Capture the cell that displays the provided text and extract its (x, y) central coordinate. 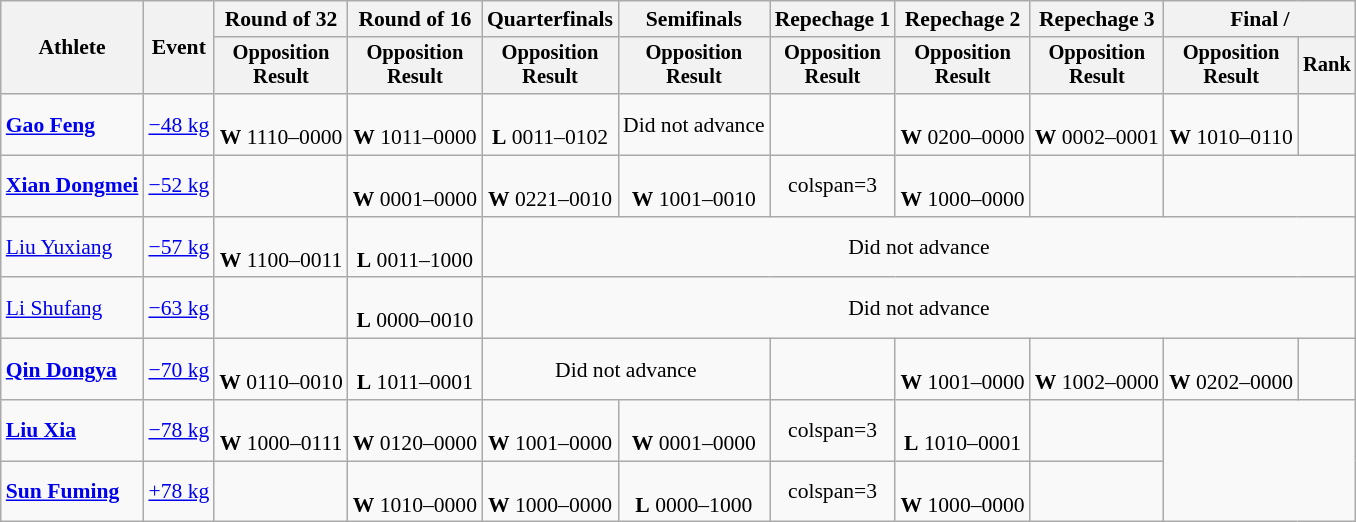
Liu Xia (72, 430)
W 0002–0001 (1097, 124)
−52 kg (178, 186)
L 0011–1000 (415, 248)
Athlete (72, 48)
W 0110–0010 (280, 370)
Round of 16 (415, 19)
−70 kg (178, 370)
−63 kg (178, 308)
Quarterfinals (550, 19)
Sun Fuming (72, 492)
W 1011–0000 (415, 124)
Liu Yuxiang (72, 248)
Repechage 2 (962, 19)
Repechage 1 (833, 19)
W 1100–0011 (280, 248)
−78 kg (178, 430)
Xian Dongmei (72, 186)
W 1010–0000 (415, 492)
L 1011–0001 (415, 370)
L 0011–0102 (550, 124)
L 0000–1000 (694, 492)
W 1002–0000 (1097, 370)
L 1010–0001 (962, 430)
W 1000–0111 (280, 430)
Qin Dongya (72, 370)
W 0221–0010 (550, 186)
W 0200–0000 (962, 124)
+78 kg (178, 492)
Round of 32 (280, 19)
−48 kg (178, 124)
W 1010–0110 (1231, 124)
Event (178, 48)
W 0202–0000 (1231, 370)
Rank (1327, 66)
L 0000–0010 (415, 308)
W 1001–0010 (694, 186)
W 1110–0000 (280, 124)
Li Shufang (72, 308)
Semifinals (694, 19)
−57 kg (178, 248)
W 0120–0000 (415, 430)
Repechage 3 (1097, 19)
Gao Feng (72, 124)
Final / (1260, 19)
